Output the [x, y] coordinate of the center of the cell containing the given text.  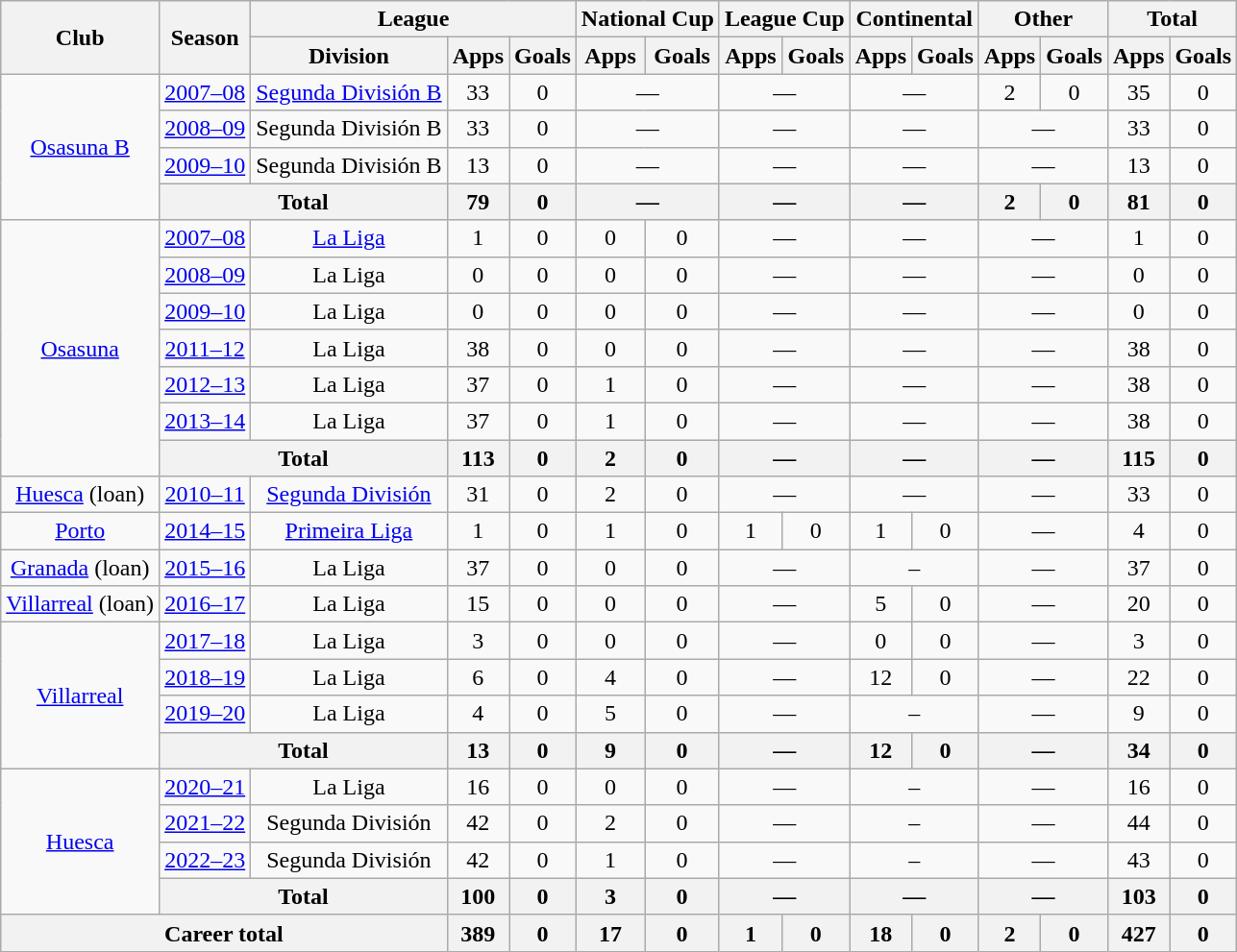
League Cup [784, 19]
Primeira Liga [349, 531]
115 [1138, 458]
17 [610, 933]
389 [478, 933]
100 [478, 896]
2017–18 [206, 641]
15 [478, 604]
Season [206, 37]
103 [1138, 896]
Huesca [81, 842]
2020–21 [206, 787]
Career total [224, 933]
2016–17 [206, 604]
Continental [914, 19]
2015–16 [206, 568]
Granada (loan) [81, 568]
81 [1138, 202]
79 [478, 202]
2021–22 [206, 823]
Huesca (loan) [81, 495]
Osasuna B [81, 147]
2018–19 [206, 677]
31 [478, 495]
2022–23 [206, 860]
League [413, 19]
113 [478, 458]
2019–20 [206, 714]
2014–15 [206, 531]
2011–12 [206, 348]
Other [1043, 19]
2010–11 [206, 495]
427 [1138, 933]
Porto [81, 531]
Villarreal (loan) [81, 604]
2013–14 [206, 421]
National Cup [648, 19]
2012–13 [206, 384]
22 [1138, 677]
20 [1138, 604]
35 [1138, 92]
44 [1138, 823]
6 [478, 677]
43 [1138, 860]
18 [880, 933]
Villarreal [81, 696]
Osasuna [81, 348]
Club [81, 37]
34 [1138, 750]
Division [349, 56]
